Search for the cell housing the specified text and yield its [x, y] center coordinate. 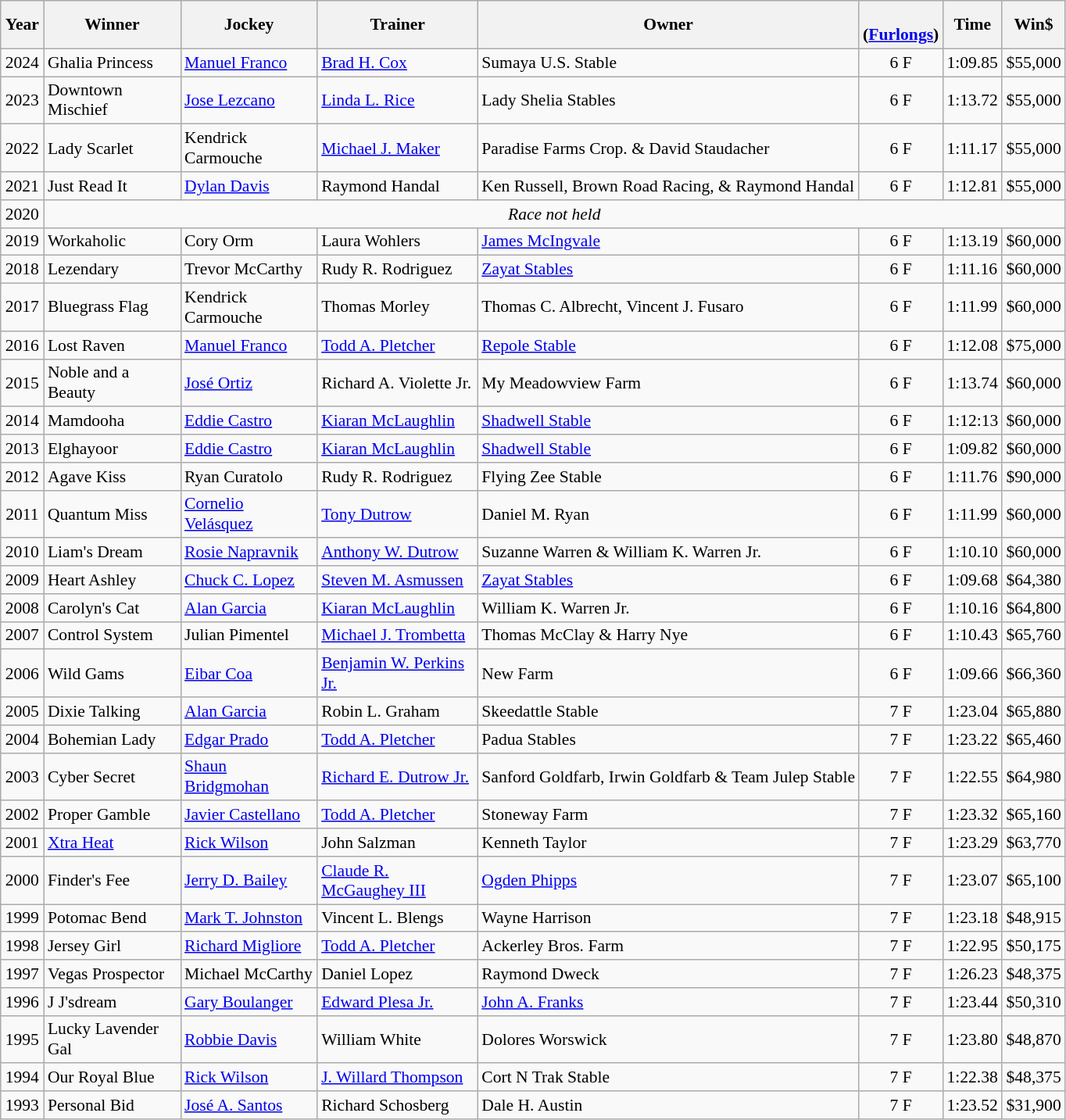
2011 [22, 514]
Owner [668, 25]
Wayne Harrison [668, 918]
$48,915 [1033, 918]
1:12:13 [972, 421]
2023 [22, 100]
$64,380 [1033, 580]
Steven M. Asmussen [397, 580]
Claude R. McGaughey III [397, 880]
J. Willard Thompson [397, 1078]
Edgar Prado [249, 739]
$65,100 [1033, 880]
2019 [22, 242]
Padua Stables [668, 739]
2007 [22, 635]
Proper Gamble [113, 815]
Xtra Heat [113, 843]
Vegas Prospector [113, 974]
Robbie Davis [249, 1039]
2021 [22, 186]
$75,000 [1033, 345]
1:09.68 [972, 580]
Control System [113, 635]
2016 [22, 345]
2024 [22, 63]
1:22.55 [972, 777]
1:12.08 [972, 345]
Thomas C. Albrecht, Vincent J. Fusaro [668, 308]
2017 [22, 308]
2022 [22, 148]
Lady Shelia Stables [668, 100]
Edward Plesa Jr. [397, 1002]
Bohemian Lady [113, 739]
1996 [22, 1002]
1:12.81 [972, 186]
Heart Ashley [113, 580]
Brad H. Cox [397, 63]
Daniel M. Ryan [668, 514]
Javier Castellano [249, 815]
1:10.43 [972, 635]
Tony Dutrow [397, 514]
2015 [22, 383]
Ryan Curatolo [249, 477]
Dylan Davis [249, 186]
2002 [22, 815]
2008 [22, 608]
Lost Raven [113, 345]
$66,360 [1033, 674]
1998 [22, 946]
Laura Wohlers [397, 242]
2006 [22, 674]
$65,880 [1033, 711]
Year [22, 25]
1:23.80 [972, 1039]
Daniel Lopez [397, 974]
1:09.85 [972, 63]
Repole Stable [668, 345]
1993 [22, 1105]
1995 [22, 1039]
2004 [22, 739]
1:23.18 [972, 918]
José A. Santos [249, 1105]
Anthony W. Dutrow [397, 553]
Eibar Coa [249, 674]
$50,310 [1033, 1002]
Cornelio Velásquez [249, 514]
Julian Pimentel [249, 635]
Gary Boulanger [249, 1002]
John A. Franks [668, 1002]
1:23.04 [972, 711]
$65,160 [1033, 815]
2020 [22, 214]
Chuck C. Lopez [249, 580]
Raymond Handal [397, 186]
Wild Gams [113, 674]
Dale H. Austin [668, 1105]
1:11.16 [972, 270]
Flying Zee Stable [668, 477]
Trevor McCarthy [249, 270]
Dolores Worswick [668, 1039]
1:13.72 [972, 100]
Rosie Napravnik [249, 553]
My Meadowview Farm [668, 383]
2010 [22, 553]
Paradise Farms Crop. & David Staudacher [668, 148]
Dixie Talking [113, 711]
Richard A. Violette Jr. [397, 383]
1:09.82 [972, 449]
1:23.52 [972, 1105]
$65,760 [1033, 635]
Noble and a Beauty [113, 383]
1:13.19 [972, 242]
Cory Orm [249, 242]
1994 [22, 1078]
Our Royal Blue [113, 1078]
Shaun Bridgmohan [249, 777]
Michael J. Maker [397, 148]
Ackerley Bros. Farm [668, 946]
Jockey [249, 25]
William White [397, 1039]
Robin L. Graham [397, 711]
Suzanne Warren & William K. Warren Jr. [668, 553]
1:23.22 [972, 739]
Carolyn's Cat [113, 608]
Jersey Girl [113, 946]
$65,460 [1033, 739]
2005 [22, 711]
Sumaya U.S. Stable [668, 63]
Jerry D. Bailey [249, 880]
Kenneth Taylor [668, 843]
1:10.10 [972, 553]
1:10.16 [972, 608]
1:22.38 [972, 1078]
Elghayoor [113, 449]
1997 [22, 974]
Mamdooha [113, 421]
New Farm [668, 674]
$48,870 [1033, 1039]
Linda L. Rice [397, 100]
$50,175 [1033, 946]
Ghalia Princess [113, 63]
Benjamin W. Perkins Jr. [397, 674]
Stoneway Farm [668, 815]
Mark T. Johnston [249, 918]
Thomas McClay & Harry Nye [668, 635]
Race not held [555, 214]
John Salzman [397, 843]
1:23.44 [972, 1002]
Downtown Mischief [113, 100]
1:23.32 [972, 815]
Sanford Goldfarb, Irwin Goldfarb & Team Julep Stable [668, 777]
2013 [22, 449]
1999 [22, 918]
Win$ [1033, 25]
Agave Kiss [113, 477]
Trainer [397, 25]
2001 [22, 843]
2000 [22, 880]
2009 [22, 580]
$64,980 [1033, 777]
2003 [22, 777]
Bluegrass Flag [113, 308]
James McIngvale [668, 242]
Skeedattle Stable [668, 711]
1:09.66 [972, 674]
José Ortiz [249, 383]
$31,900 [1033, 1105]
Thomas Morley [397, 308]
Richard E. Dutrow Jr. [397, 777]
Jose Lezcano [249, 100]
Personal Bid [113, 1105]
$64,800 [1033, 608]
Michael J. Trombetta [397, 635]
1:13.74 [972, 383]
Just Read It [113, 186]
1:11.17 [972, 148]
$90,000 [1033, 477]
1:22.95 [972, 946]
1:23.29 [972, 843]
1:26.23 [972, 974]
2018 [22, 270]
Winner [113, 25]
(Furlongs) [900, 25]
1:11.76 [972, 477]
Richard Migliore [249, 946]
Quantum Miss [113, 514]
$63,770 [1033, 843]
Vincent L. Blengs [397, 918]
2014 [22, 421]
Workaholic [113, 242]
Cort N Trak Stable [668, 1078]
Raymond Dweck [668, 974]
William K. Warren Jr. [668, 608]
Liam's Dream [113, 553]
Michael McCarthy [249, 974]
Finder's Fee [113, 880]
Potomac Bend [113, 918]
Lucky Lavender Gal [113, 1039]
Time [972, 25]
Richard Schosberg [397, 1105]
Lezendary [113, 270]
J J'sdream [113, 1002]
Ken Russell, Brown Road Racing, & Raymond Handal [668, 186]
Lady Scarlet [113, 148]
1:23.07 [972, 880]
Cyber Secret [113, 777]
2012 [22, 477]
Ogden Phipps [668, 880]
